Pinpoint the cell where the given text exists, returning its [x, y] midpoint coordinate. 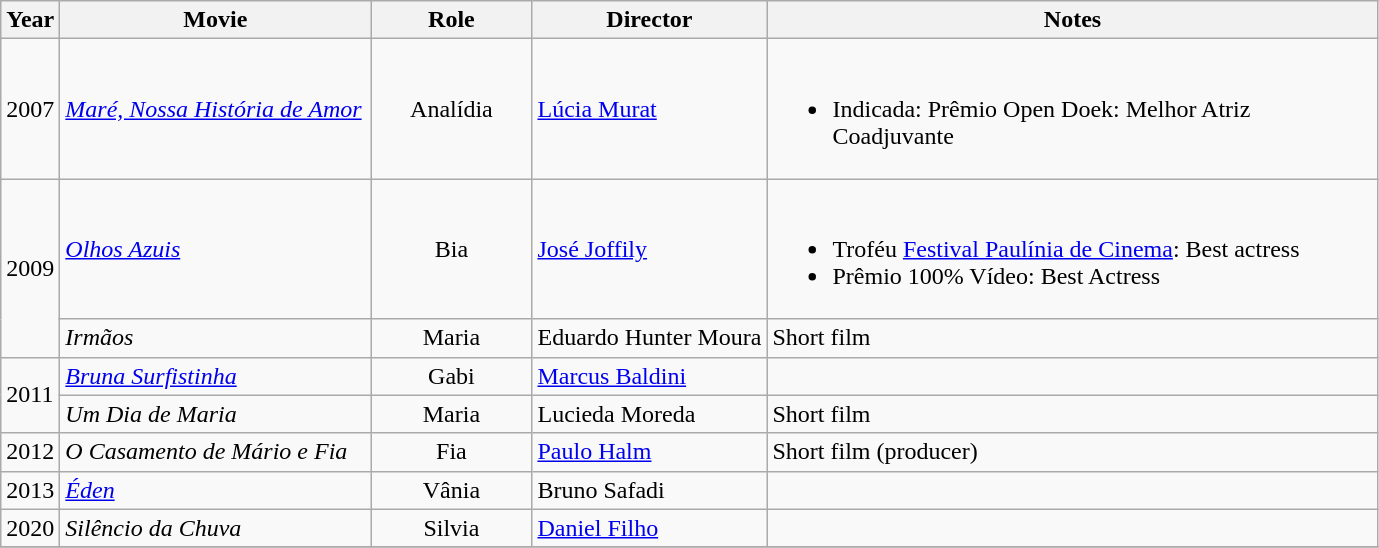
Movie [216, 20]
Analídia [452, 109]
Maré, Nossa História de Amor [216, 109]
Paulo Halm [650, 452]
O Casamento de Mário e Fia [216, 452]
Indicada: Prêmio Open Doek: Melhor Atriz Coadjuvante [1072, 109]
Irmãos [216, 338]
Short film (producer) [1072, 452]
Bia [452, 249]
2007 [30, 109]
Silvia [452, 528]
Notes [1072, 20]
2009 [30, 268]
Lúcia Murat [650, 109]
Gabi [452, 376]
2020 [30, 528]
Um Dia de Maria [216, 414]
Éden [216, 490]
Eduardo Hunter Moura [650, 338]
Olhos Azuis [216, 249]
Marcus Baldini [650, 376]
Fia [452, 452]
Bruna Surfistinha [216, 376]
Year [30, 20]
2011 [30, 395]
Lucieda Moreda [650, 414]
2012 [30, 452]
José Joffily [650, 249]
Bruno Safadi [650, 490]
Vânia [452, 490]
Silêncio da Chuva [216, 528]
2013 [30, 490]
Troféu Festival Paulínia de Cinema: Best actressPrêmio 100% Vídeo: Best Actress [1072, 249]
Director [650, 20]
Role [452, 20]
Daniel Filho [650, 528]
